Identify which cell holds the provided text, then report its (x, y) central coordinate. 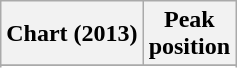
Peakposition (189, 34)
Chart (2013) (72, 34)
